For the text-containing cell, return its midpoint in [x, y] coordinate format. 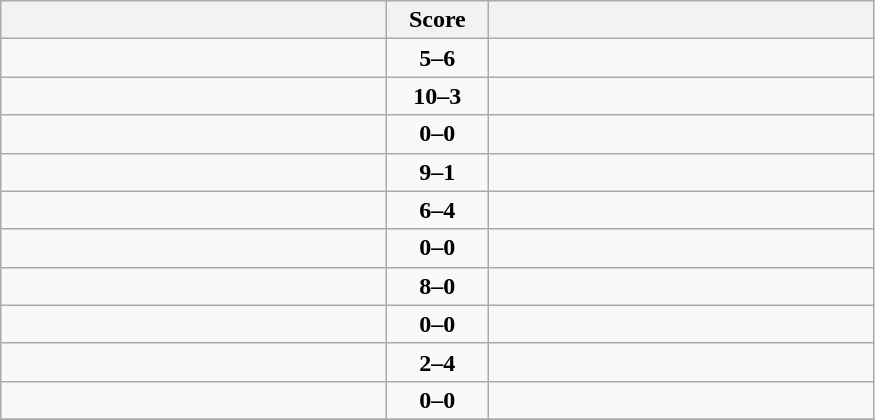
6–4 [438, 210]
Score [438, 20]
8–0 [438, 286]
10–3 [438, 96]
2–4 [438, 362]
9–1 [438, 172]
5–6 [438, 58]
